For the text-containing cell, return its midpoint in (x, y) coordinate format. 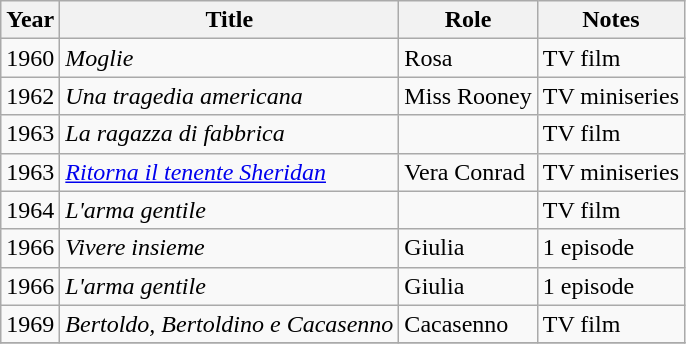
La ragazza di fabbrica (230, 134)
Una tragedia americana (230, 96)
Vivere insieme (230, 248)
1964 (30, 210)
Ritorna il tenente Sheridan (230, 172)
Year (30, 20)
Notes (610, 20)
Cacasenno (468, 324)
1960 (30, 58)
Bertoldo, Bertoldino e Cacasenno (230, 324)
1969 (30, 324)
1962 (30, 96)
Title (230, 20)
Role (468, 20)
Rosa (468, 58)
Vera Conrad (468, 172)
Moglie (230, 58)
Miss Rooney (468, 96)
